Detect which cell encompasses the target text, then output its (X, Y) center coordinate. 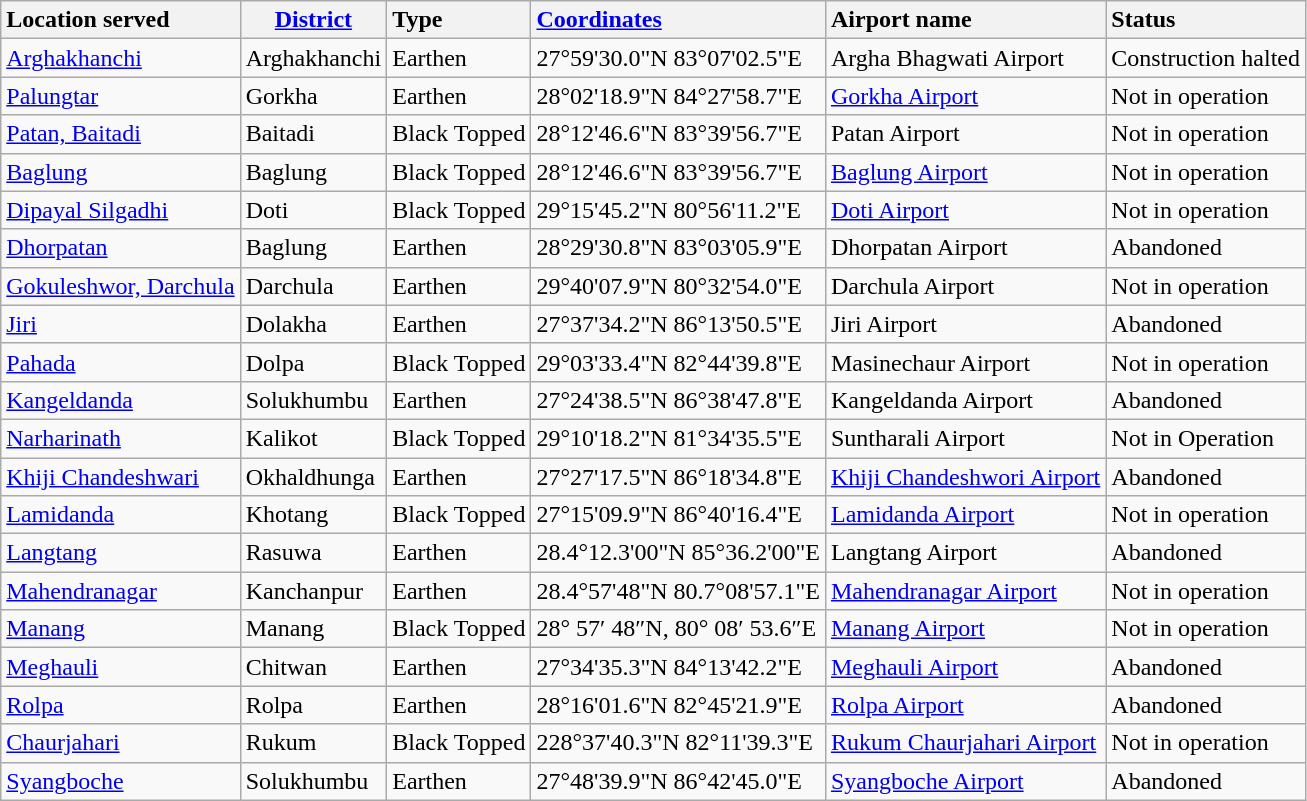
Gorkha Airport (965, 96)
Status (1206, 20)
Lamidanda Airport (965, 515)
29°40'07.9"N 80°32'54.0"E (678, 286)
228°37'40.3"N 82°11'39.3"E (678, 743)
Rukum (314, 743)
Darchula Airport (965, 286)
29°10'18.2"N 81°34'35.5"E (678, 438)
Lamidanda (120, 515)
Mahendranagar Airport (965, 591)
Baglung Airport (965, 172)
Rasuwa (314, 553)
Suntharali Airport (965, 438)
Jiri Airport (965, 324)
Syangboche Airport (965, 781)
Manang Airport (965, 629)
27°15'09.9"N 86°40'16.4"E (678, 515)
Doti (314, 210)
Doti Airport (965, 210)
Chaurjahari (120, 743)
Not in Operation (1206, 438)
Gokuleshwor, Darchula (120, 286)
27°59'30.0"N 83°07'02.5"E (678, 58)
Location served (120, 20)
Langtang (120, 553)
Khotang (314, 515)
28° 57′ 48″N, 80° 08′ 53.6″E (678, 629)
Darchula (314, 286)
29°03'33.4"N 82°44'39.8"E (678, 362)
27°24'38.5"N 86°38'47.8"E (678, 400)
Langtang Airport (965, 553)
Chitwan (314, 667)
Narharinath (120, 438)
29°15'45.2"N 80°56'11.2"E (678, 210)
28°29'30.8"N 83°03'05.9"E (678, 248)
Khiji Chandeshwari (120, 477)
Coordinates (678, 20)
Gorkha (314, 96)
Khiji Chandeshwori Airport (965, 477)
Kanchanpur (314, 591)
Kangeldanda Airport (965, 400)
28°16'01.6"N 82°45'21.9"E (678, 705)
Argha Bhagwati Airport (965, 58)
Rukum Chaurjahari Airport (965, 743)
Masinechaur Airport (965, 362)
Pahada (120, 362)
Meghauli Airport (965, 667)
Jiri (120, 324)
28.4°57'48"N 80.7°08'57.1"E (678, 591)
Patan, Baitadi (120, 134)
Kangeldanda (120, 400)
Meghauli (120, 667)
27°27'17.5"N 86°18'34.8"E (678, 477)
Patan Airport (965, 134)
27°48'39.9"N 86°42'45.0"E (678, 781)
Dhorpatan Airport (965, 248)
Dolpa (314, 362)
27°37'34.2"N 86°13'50.5"E (678, 324)
Palungtar (120, 96)
Rolpa Airport (965, 705)
Baitadi (314, 134)
27°34'35.3"N 84°13'42.2"E (678, 667)
Dipayal Silgadhi (120, 210)
Mahendranagar (120, 591)
Type (459, 20)
Construction halted (1206, 58)
28°02'18.9"N 84°27'58.7"E (678, 96)
28.4°12.3'00"N 85°36.2'00"E (678, 553)
District (314, 20)
Airport name (965, 20)
Kalikot (314, 438)
Syangboche (120, 781)
Dolakha (314, 324)
Okhaldhunga (314, 477)
Dhorpatan (120, 248)
